Capture the cell that displays the provided text and extract its (x, y) central coordinate. 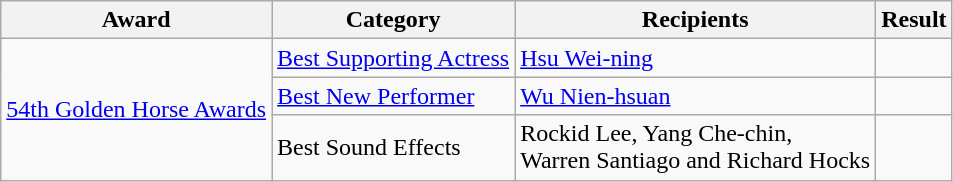
Recipients (696, 20)
Award (136, 20)
Hsu Wei-ning (696, 58)
Result (914, 20)
54th Golden Horse Awards (136, 110)
Rockid Lee, Yang Che-chin, Warren Santiago and Richard Hocks (696, 148)
Wu Nien-hsuan (696, 96)
Category (394, 20)
Best New Performer (394, 96)
Best Sound Effects (394, 148)
Best Supporting Actress (394, 58)
